Pinpoint the cell where the given text exists, returning its (x, y) midpoint coordinate. 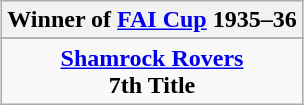
Winner of FAI Cup 1935–36 (152, 20)
Shamrock Rovers7th Title (152, 72)
